Locate the cell with the specified text and output its [x, y] center coordinate. 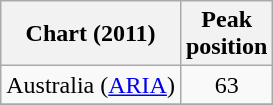
63 [226, 85]
Chart (2011) [91, 34]
Australia (ARIA) [91, 85]
Peakposition [226, 34]
